Return [X, Y] of the center of cell containing provided text 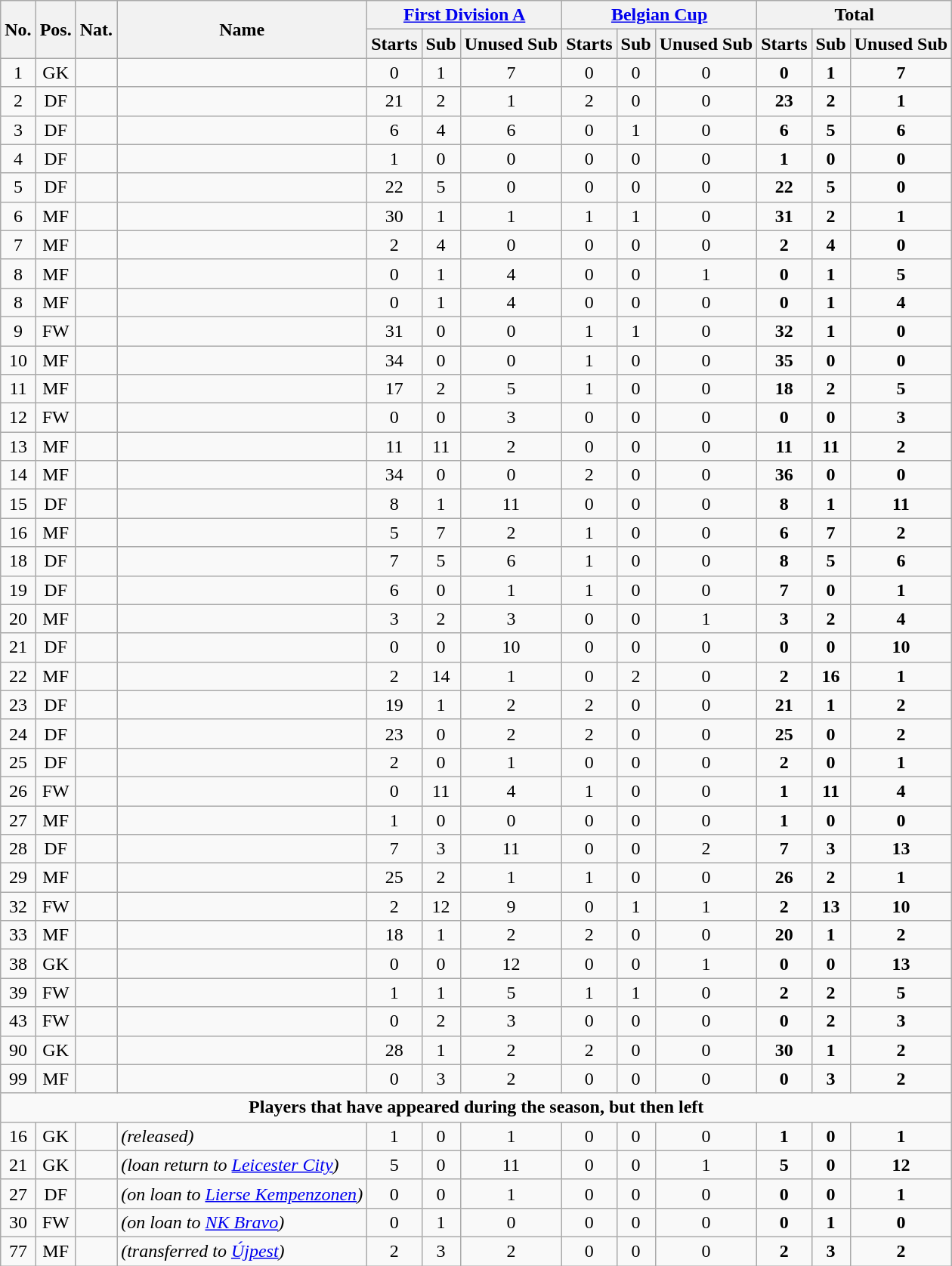
(on loan to NK Bravo) [242, 1222]
43 [18, 1021]
15 [18, 504]
38 [18, 964]
(transferred to Újpest) [242, 1251]
24 [18, 733]
No. [18, 29]
36 [784, 475]
Total [855, 15]
Nat. [96, 29]
35 [784, 360]
29 [18, 878]
Pos. [56, 29]
Players that have appeared during the season, but then left [476, 1107]
17 [394, 389]
99 [18, 1079]
(released) [242, 1136]
33 [18, 935]
Belgian Cup [660, 15]
77 [18, 1251]
39 [18, 993]
Name [242, 29]
90 [18, 1050]
(loan return to Leicester City) [242, 1165]
First Division A [465, 15]
(on loan to Lierse Kempenzonen) [242, 1193]
